Provide the (X, Y) coordinate of the cell's center where the given text is located.  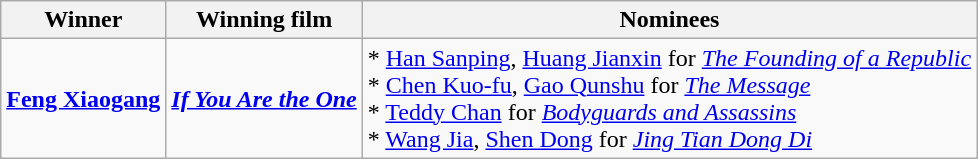
If You Are the One (264, 98)
Winning film (264, 20)
Nominees (669, 20)
Feng Xiaogang (84, 98)
Winner (84, 20)
